For the text-containing cell, return its midpoint in [X, Y] coordinate format. 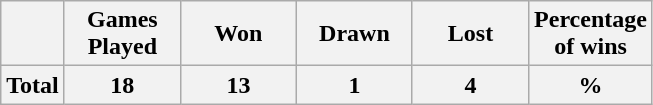
13 [238, 85]
% [591, 85]
Drawn [354, 34]
Lost [470, 34]
4 [470, 85]
Total [33, 85]
Percentage of wins [591, 34]
Won [238, 34]
Games Played [122, 34]
1 [354, 85]
18 [122, 85]
